For the text-containing cell, return its midpoint in (x, y) coordinate format. 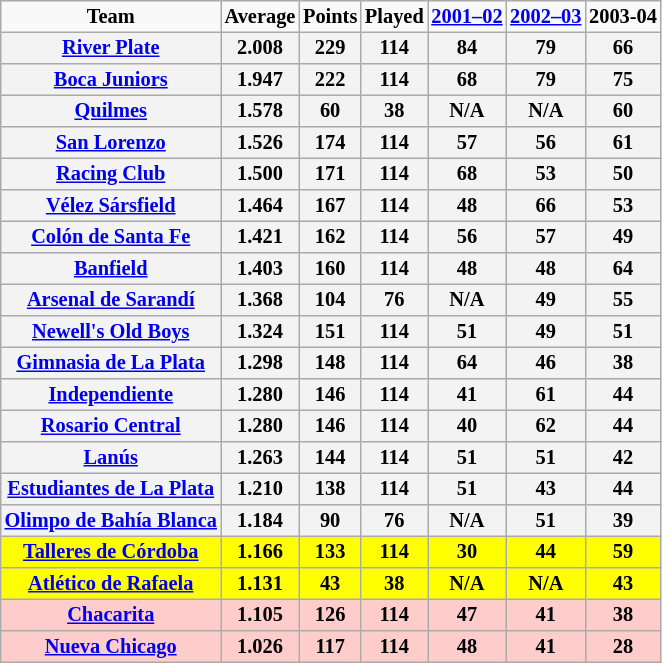
Points (330, 17)
46 (546, 363)
28 (622, 647)
Newell's Old Boys (111, 332)
1.526 (260, 143)
1.298 (260, 363)
90 (330, 521)
62 (546, 426)
Chacarita (111, 615)
171 (330, 174)
162 (330, 237)
1.368 (260, 300)
San Lorenzo (111, 143)
104 (330, 300)
30 (468, 552)
1.947 (260, 80)
1.184 (260, 521)
1.421 (260, 237)
Team (111, 17)
Vélez Sársfield (111, 206)
Boca Juniors (111, 80)
2.008 (260, 48)
1.105 (260, 615)
2003-04 (622, 17)
Estudiantes de La Plata (111, 489)
Talleres de Córdoba (111, 552)
Played (394, 17)
Quilmes (111, 111)
47 (468, 615)
2002–03 (546, 17)
1.131 (260, 584)
160 (330, 269)
55 (622, 300)
126 (330, 615)
84 (468, 48)
174 (330, 143)
Colón de Santa Fe (111, 237)
River Plate (111, 48)
Banfield (111, 269)
42 (622, 458)
1.026 (260, 647)
Gimnasia de La Plata (111, 363)
Independiente (111, 395)
Lanús (111, 458)
75 (622, 80)
Rosario Central (111, 426)
229 (330, 48)
1.464 (260, 206)
Average (260, 17)
Racing Club (111, 174)
Olimpo de Bahía Blanca (111, 521)
2001–02 (468, 17)
144 (330, 458)
Atlético de Rafaela (111, 584)
Arsenal de Sarandí (111, 300)
138 (330, 489)
1.263 (260, 458)
117 (330, 647)
148 (330, 363)
151 (330, 332)
50 (622, 174)
1.578 (260, 111)
59 (622, 552)
167 (330, 206)
1.403 (260, 269)
222 (330, 80)
1.324 (260, 332)
Nueva Chicago (111, 647)
39 (622, 521)
40 (468, 426)
133 (330, 552)
1.166 (260, 552)
1.500 (260, 174)
1.210 (260, 489)
